Find where the given text appears and provide that cell's center as (X, Y) coordinate. 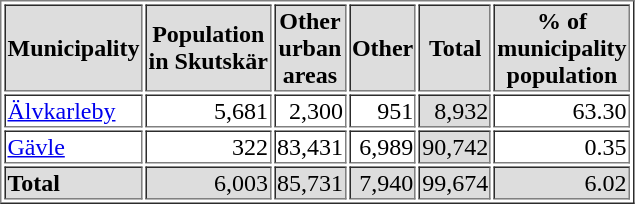
85,731 (310, 182)
99,674 (455, 182)
8,932 (455, 110)
90,742 (455, 146)
2,300 (310, 110)
Municipality (73, 48)
Otherurbanareas (310, 48)
Other (382, 48)
83,431 (310, 146)
% ofmunicipalitypopulation (562, 48)
0.35 (562, 146)
951 (382, 110)
63.30 (562, 110)
6.02 (562, 182)
6,003 (208, 182)
Älvkarleby (73, 110)
7,940 (382, 182)
Populationin Skutskär (208, 48)
322 (208, 146)
5,681 (208, 110)
Gävle (73, 146)
6,989 (382, 146)
